Identify which cell holds the provided text, then report its (X, Y) central coordinate. 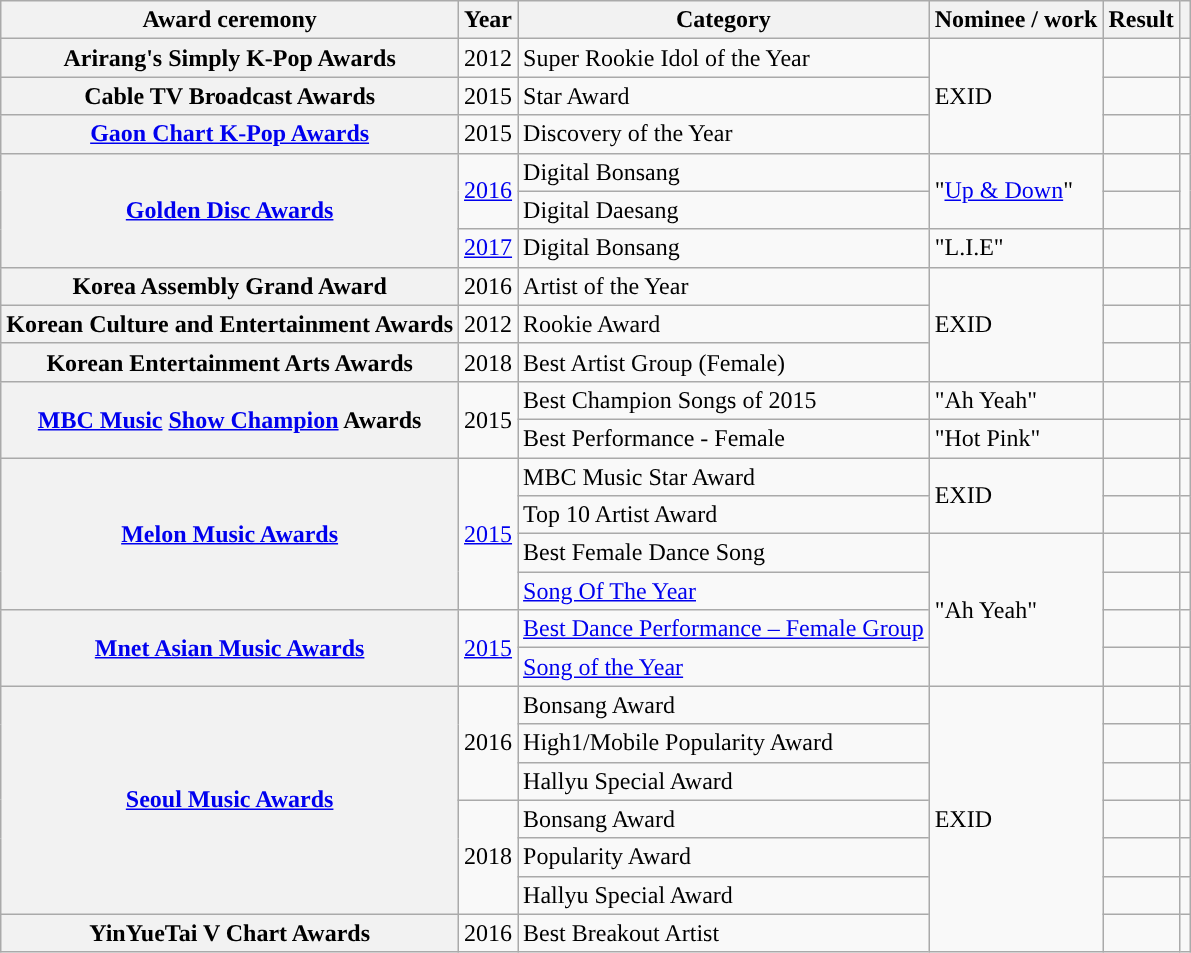
Discovery of the Year (724, 134)
Melon Music Awards (230, 534)
Best Champion Songs of 2015 (724, 400)
Best Performance - Female (724, 438)
Star Award (724, 96)
Top 10 Artist Award (724, 515)
Rookie Award (724, 324)
Korea Assembly Grand Award (230, 286)
Super Rookie Idol of the Year (724, 58)
Mnet Asian Music Awards (230, 648)
Best Dance Performance – Female Group (724, 629)
Korean Entertainment Arts Awards (230, 362)
"Up & Down" (1016, 191)
High1/Mobile Popularity Award (724, 743)
Arirang's Simply K-Pop Awards (230, 58)
Korean Culture and Entertainment Awards (230, 324)
Best Artist Group (Female) (724, 362)
Result (1141, 20)
2017 (488, 248)
Award ceremony (230, 20)
Seoul Music Awards (230, 800)
"L.I.E" (1016, 248)
Popularity Award (724, 857)
MBC Music Show Champion Awards (230, 419)
"Hot Pink" (1016, 438)
Song Of The Year (724, 591)
Artist of the Year (724, 286)
Golden Disc Awards (230, 210)
Song of the Year (724, 667)
Gaon Chart K-Pop Awards (230, 134)
MBC Music Star Award (724, 477)
Digital Daesang (724, 210)
Best Female Dance Song (724, 553)
Category (724, 20)
Nominee / work (1016, 20)
Cable TV Broadcast Awards (230, 96)
Year (488, 20)
YinYueTai V Chart Awards (230, 933)
Best Breakout Artist (724, 933)
